Determine the [X, Y] coordinate at the center of the cell enclosing the given text.  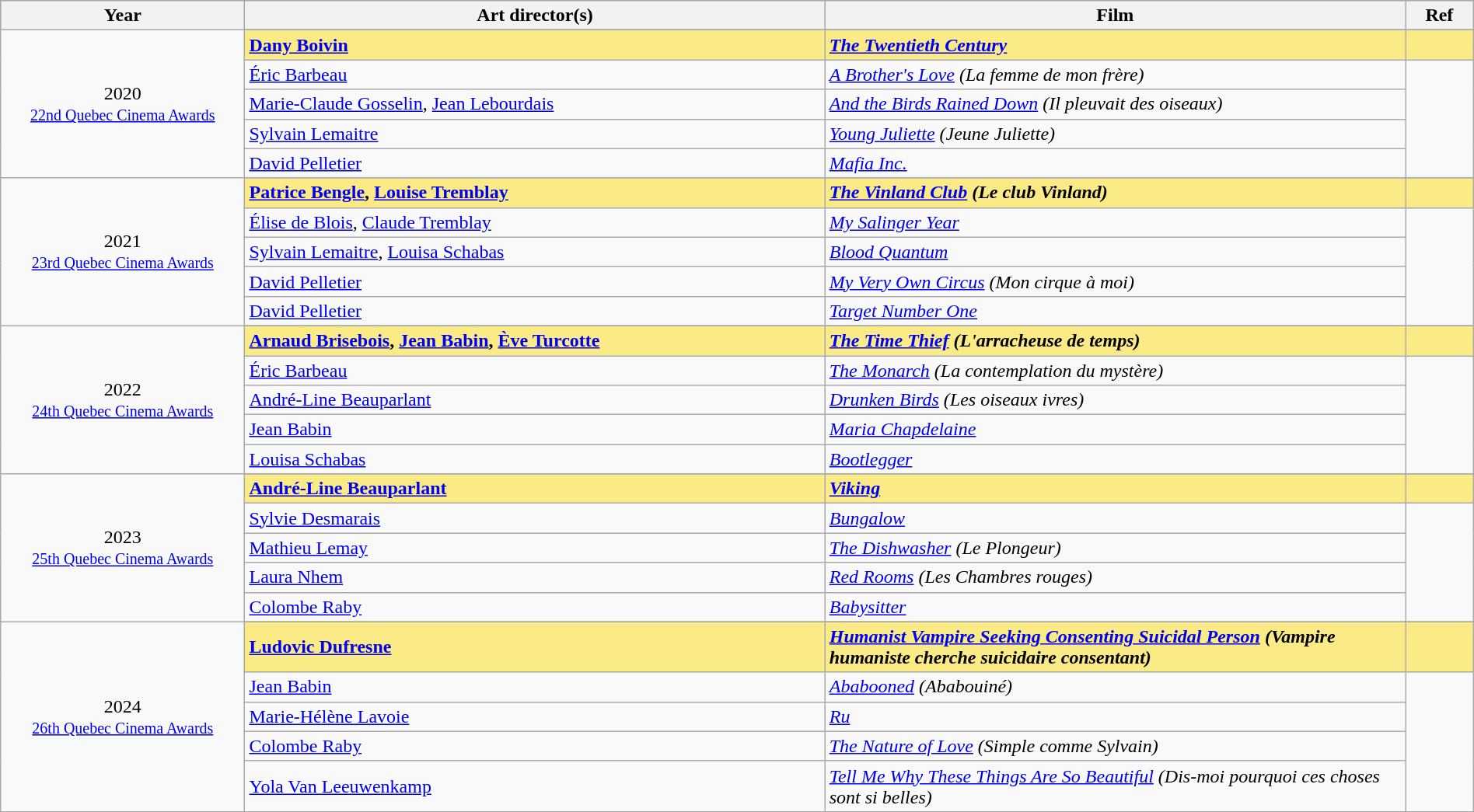
Arnaud Brisebois, Jean Babin, Ève Turcotte [535, 340]
Viking [1115, 489]
Red Rooms (Les Chambres rouges) [1115, 577]
And the Birds Rained Down (Il pleuvait des oiseaux) [1115, 104]
Ru [1115, 716]
Maria Chapdelaine [1115, 430]
The Time Thief (L'arracheuse de temps) [1115, 340]
202224th Quebec Cinema Awards [123, 399]
2020 22nd Quebec Cinema Awards [123, 104]
Yola Van Leeuwenkamp [535, 786]
Mathieu Lemay [535, 548]
My Salinger Year [1115, 222]
202325th Quebec Cinema Awards [123, 548]
Patrice Bengle, Louise Tremblay [535, 193]
Ababooned (Ababouiné) [1115, 687]
Mafia Inc. [1115, 163]
Humanist Vampire Seeking Consenting Suicidal Person (Vampire humaniste cherche suicidaire consentant) [1115, 646]
Tell Me Why These Things Are So Beautiful (Dis-moi pourquoi ces choses sont si belles) [1115, 786]
Film [1115, 16]
The Monarch (La contemplation du mystère) [1115, 371]
Ref [1440, 16]
Drunken Birds (Les oiseaux ivres) [1115, 400]
Bungalow [1115, 518]
202123rd Quebec Cinema Awards [123, 252]
Sylvain Lemaitre, Louisa Schabas [535, 252]
Bootlegger [1115, 459]
Marie-Hélène Lavoie [535, 716]
Élise de Blois, Claude Tremblay [535, 222]
Art director(s) [535, 16]
Blood Quantum [1115, 252]
Ludovic Dufresne [535, 646]
The Nature of Love (Simple comme Sylvain) [1115, 746]
Sylvain Lemaitre [535, 134]
Marie-Claude Gosselin, Jean Lebourdais [535, 104]
Louisa Schabas [535, 459]
Target Number One [1115, 311]
A Brother's Love (La femme de mon frère) [1115, 75]
My Very Own Circus (Mon cirque à moi) [1115, 281]
Laura Nhem [535, 577]
Young Juliette (Jeune Juliette) [1115, 134]
The Dishwasher (Le Plongeur) [1115, 548]
Year [123, 16]
Sylvie Desmarais [535, 518]
The Twentieth Century [1115, 45]
Dany Boivin [535, 45]
The Vinland Club (Le club Vinland) [1115, 193]
Babysitter [1115, 607]
202426th Quebec Cinema Awards [123, 716]
